Search for the cell housing the specified text and yield its (x, y) center coordinate. 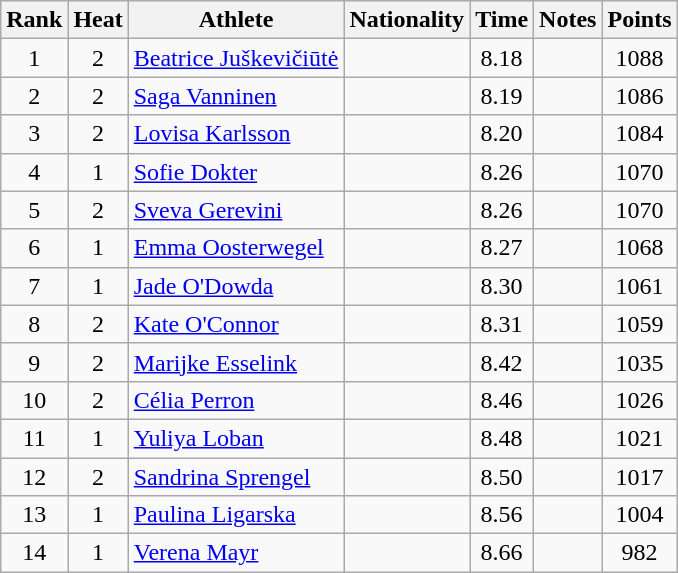
13 (34, 515)
11 (34, 438)
1061 (640, 286)
Sofie Dokter (236, 172)
Verena Mayr (236, 553)
Kate O'Connor (236, 324)
Sveva Gerevini (236, 210)
5 (34, 210)
Sandrina Sprengel (236, 477)
1088 (640, 58)
Marijke Esselink (236, 362)
8 (34, 324)
8.27 (502, 248)
8.18 (502, 58)
1035 (640, 362)
14 (34, 553)
8.66 (502, 553)
Jade O'Dowda (236, 286)
Athlete (236, 20)
982 (640, 553)
Time (502, 20)
12 (34, 477)
1059 (640, 324)
8.20 (502, 134)
Lovisa Karlsson (236, 134)
8.30 (502, 286)
6 (34, 248)
10 (34, 400)
Beatrice Juškevičiūtė (236, 58)
1004 (640, 515)
Nationality (407, 20)
8.19 (502, 96)
8.56 (502, 515)
1021 (640, 438)
8.46 (502, 400)
Emma Oosterwegel (236, 248)
8.48 (502, 438)
8.50 (502, 477)
Célia Perron (236, 400)
Paulina Ligarska (236, 515)
Saga Vanninen (236, 96)
8.42 (502, 362)
Points (640, 20)
3 (34, 134)
1026 (640, 400)
Yuliya Loban (236, 438)
Notes (568, 20)
1084 (640, 134)
4 (34, 172)
8.31 (502, 324)
Heat (98, 20)
1068 (640, 248)
Rank (34, 20)
7 (34, 286)
1017 (640, 477)
1086 (640, 96)
9 (34, 362)
